Detect which cell encompasses the target text, then output its (x, y) center coordinate. 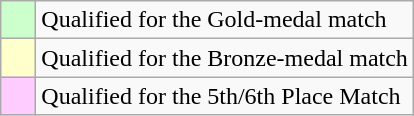
Qualified for the Bronze-medal match (225, 58)
Qualified for the 5th/6th Place Match (225, 96)
Qualified for the Gold-medal match (225, 20)
